Provide the [x, y] coordinate of the cell's center where the given text is located.  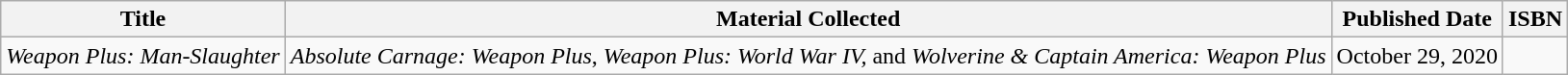
Absolute Carnage: Weapon Plus, Weapon Plus: World War IV, and Wolverine & Captain America: Weapon Plus [809, 56]
Weapon Plus: Man-Slaughter [142, 56]
ISBN [1534, 19]
Material Collected [809, 19]
Published Date [1417, 19]
October 29, 2020 [1417, 56]
Title [142, 19]
